Return the [x, y] coordinate for the center point of the cell that contains the specified text.  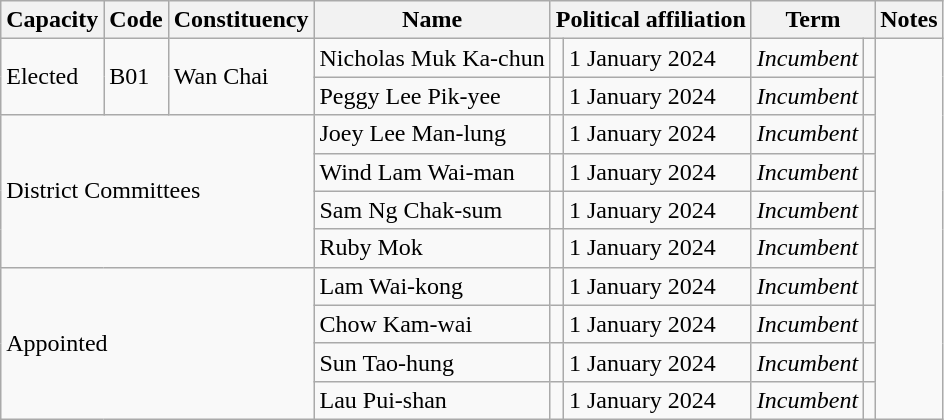
Notes [909, 20]
Nicholas Muk Ka-chun [432, 58]
Name [432, 20]
Lau Pui-shan [432, 400]
Peggy Lee Pik-yee [432, 96]
Capacity [52, 20]
Joey Lee Man-lung [432, 134]
Wind Lam Wai-man [432, 172]
Appointed [158, 343]
Wan Chai [241, 77]
Term [812, 20]
Constituency [241, 20]
Code [136, 20]
B01 [136, 77]
District Committees [158, 191]
Chow Kam-wai [432, 324]
Elected [52, 77]
Lam Wai-kong [432, 286]
Sam Ng Chak-sum [432, 210]
Ruby Mok [432, 248]
Political affiliation [650, 20]
Sun Tao-hung [432, 362]
